Provide the (x, y) coordinate of the cell's center where the given text is located.  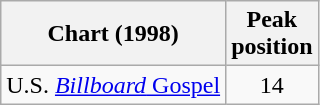
U.S. Billboard Gospel (114, 85)
Chart (1998) (114, 34)
Peakposition (272, 34)
14 (272, 85)
